Output the (X, Y) coordinate of the center of the cell containing the given text.  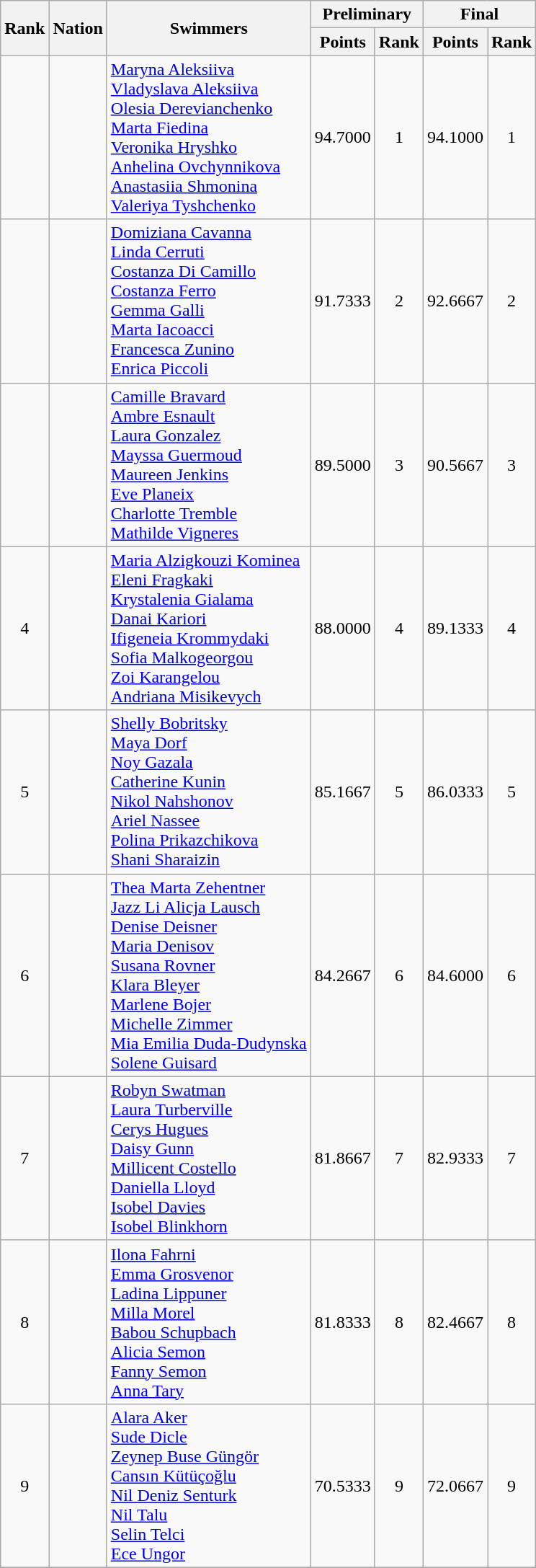
Maria Alzigkouzi KomineaEleni FragkakiKrystalenia GialamaDanai KarioriIfigeneia KrommydakiSofia MalkogeorgouZoi KarangelouAndriana Misikevych (209, 629)
92.6667 (455, 301)
91.7333 (343, 301)
90.5667 (455, 464)
Camille BravardAmbre EsnaultLaura GonzalezMayssa GuermoudMaureen JenkinsEve PlaneixCharlotte TrembleMathilde Vigneres (209, 464)
89.1333 (455, 629)
85.1667 (343, 792)
81.8333 (343, 1322)
81.8667 (343, 1158)
Nation (78, 28)
82.9333 (455, 1158)
70.5333 (343, 1485)
Final (479, 14)
84.6000 (455, 975)
82.4667 (455, 1322)
86.0333 (455, 792)
84.2667 (343, 975)
89.5000 (343, 464)
Domiziana CavannaLinda CerrutiCostanza Di CamilloCostanza FerroGemma GalliMarta IacoacciFrancesca ZuninoEnrica Piccoli (209, 301)
Alara AkerSude DicleZeynep Buse GüngörCansın KütüçoğluNil Deniz SenturkNil TaluSelin TelciEce Ungor (209, 1485)
Maryna AleksiivaVladyslava AleksiivaOlesia DerevianchenkoMarta FiedinaVeronika HryshkoAnhelina OvchynnikovaAnastasiia ShmoninaValeriya Tyshchenko (209, 137)
88.0000 (343, 629)
Robyn SwatmanLaura TurbervilleCerys HuguesDaisy GunnMillicent CostelloDaniella LloydIsobel DaviesIsobel Blinkhorn (209, 1158)
72.0667 (455, 1485)
Preliminary (367, 14)
Ilona FahrniEmma GrosvenorLadina LippunerMilla MorelBabou SchupbachAlicia SemonFanny SemonAnna Tary (209, 1322)
94.7000 (343, 137)
Swimmers (209, 28)
Shelly BobritskyMaya DorfNoy GazalaCatherine KuninNikol NahshonovAriel NasseePolina PrikazchikovaShani Sharaizin (209, 792)
94.1000 (455, 137)
